Return the (x, y) coordinate for the center point of the cell that contains the specified text.  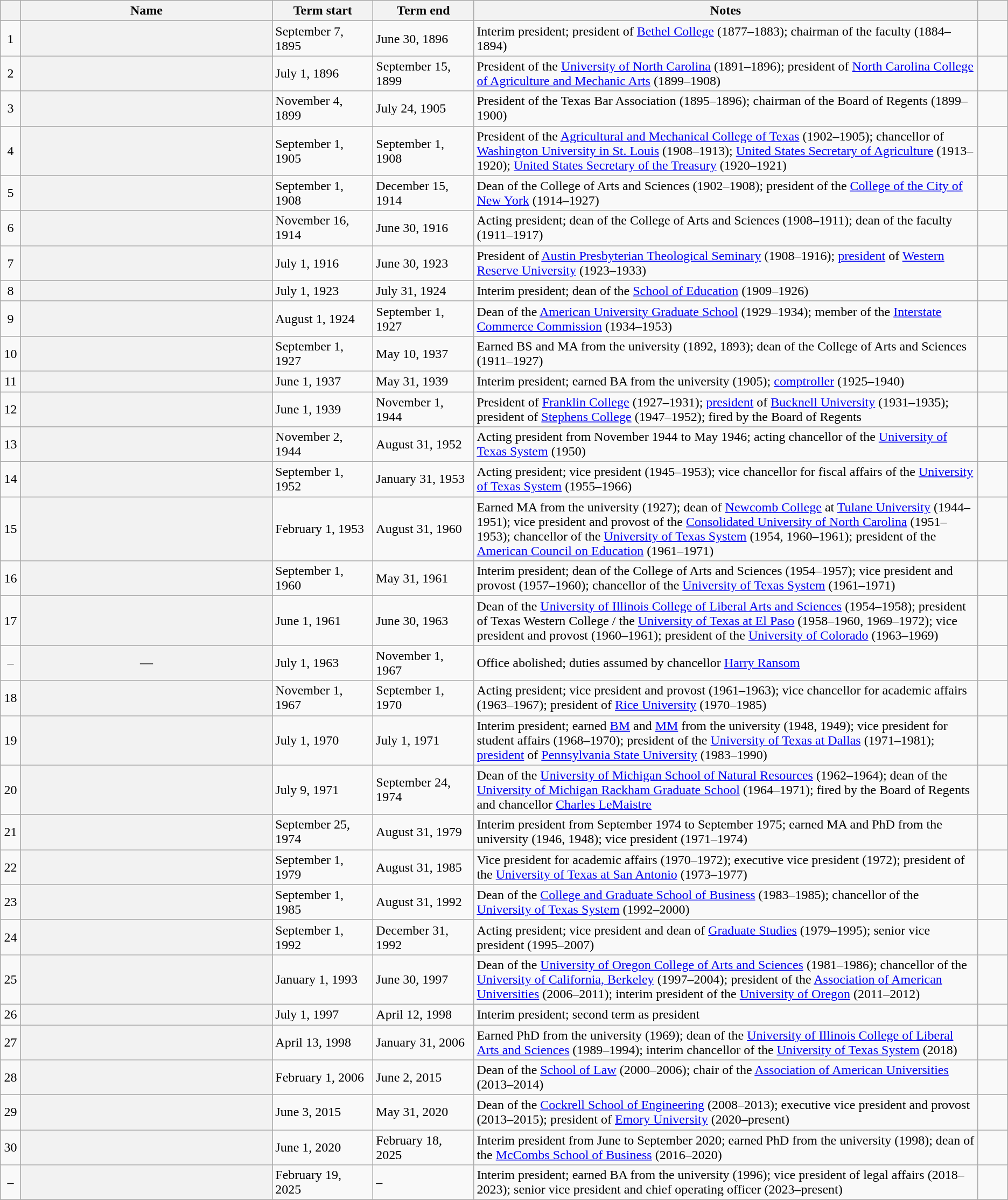
24 (11, 937)
June 30, 1997 (423, 979)
December 15, 1914 (423, 193)
Acting president; vice president and provost (1961–1963); vice chancellor for academic affairs (1963–1967); president of Rice University (1970–1985) (726, 698)
May 10, 1937 (423, 353)
9 (11, 319)
Dean of the College of Arts and Sciences (1902–1908); president of the College of the City of New York (1914–1927) (726, 193)
April 12, 1998 (423, 1014)
26 (11, 1014)
June 3, 2015 (323, 1112)
Office abolished; duties assumed by chancellor Harry Ransom (726, 663)
29 (11, 1112)
2 (11, 73)
Interim president from June to September 2020; earned PhD from the university (1998); dean of the McCombs School of Business (2016–2020) (726, 1148)
November 16, 1914 (323, 228)
August 1, 1924 (323, 319)
July 1, 1916 (323, 263)
23 (11, 902)
July 31, 1924 (423, 291)
February 1, 2006 (323, 1078)
July 9, 1971 (323, 790)
President of Austin Presbyterian Theological Seminary (1908–1916); president of Western Reserve University (1923–1933) (726, 263)
February 1, 1953 (323, 529)
Interim president from September 1974 to September 1975; earned MA and PhD from the university (1946, 1948); vice president (1971–1974) (726, 832)
November 2, 1944 (323, 445)
Interim president; second term as president (726, 1014)
5 (11, 193)
June 30, 1963 (423, 621)
July 1, 1997 (323, 1014)
16 (11, 578)
September 1, 1985 (323, 902)
July 1, 1963 (323, 663)
15 (11, 529)
January 31, 2006 (423, 1042)
30 (11, 1148)
May 31, 1939 (423, 381)
April 13, 1998 (323, 1042)
September 1, 1952 (323, 479)
June 1, 1961 (323, 621)
Vice president for academic affairs (1970–1972); executive vice president (1972); president of the University of Texas at San Antonio (1973–1977) (726, 867)
Acting president; vice president (1945–1953); vice chancellor for fiscal affairs of the University of Texas System (1955–1966) (726, 479)
June 1, 1939 (323, 409)
21 (11, 832)
June 30, 1916 (423, 228)
12 (11, 409)
August 31, 1952 (423, 445)
August 31, 1992 (423, 902)
Interim president; dean of the School of Education (1909–1926) (726, 291)
6 (11, 228)
February 19, 2025 (323, 1182)
Acting president; dean of the College of Arts and Sciences (1908–1911); dean of the faculty (1911–1917) (726, 228)
18 (11, 698)
August 31, 1985 (423, 867)
June 30, 1896 (423, 39)
February 18, 2025 (423, 1148)
Earned BS and MA from the university (1892, 1893); dean of the College of Arts and Sciences (1911–1927) (726, 353)
September 15, 1899 (423, 73)
September 1, 1905 (323, 151)
July 1, 1896 (323, 73)
27 (11, 1042)
4 (11, 151)
June 30, 1923 (423, 263)
June 1, 2020 (323, 1148)
13 (11, 445)
20 (11, 790)
September 1, 1979 (323, 867)
September 25, 1974 (323, 832)
28 (11, 1078)
August 31, 1979 (423, 832)
January 1, 1993 (323, 979)
17 (11, 621)
3 (11, 109)
Term start (323, 11)
22 (11, 867)
November 4, 1899 (323, 109)
September 1, 1992 (323, 937)
25 (11, 979)
Term end (423, 11)
July 1, 1971 (423, 740)
President of the Texas Bar Association (1895–1896); chairman of the Board of Regents (1899–1900) (726, 109)
1 (11, 39)
Dean of the School of Law (2000–2006); chair of the Association of American Universities (2013–2014) (726, 1078)
November 1, 1944 (423, 409)
Acting president from November 1944 to May 1946; acting chancellor of the University of Texas System (1950) (726, 445)
8 (11, 291)
June 2, 2015 (423, 1078)
Notes (726, 11)
19 (11, 740)
— (146, 663)
September 1, 1970 (423, 698)
Name (146, 11)
May 31, 1961 (423, 578)
September 24, 1974 (423, 790)
Interim president; earned BA from the university (1905); comptroller (1925–1940) (726, 381)
July 1, 1970 (323, 740)
Interim president; president of Bethel College (1877–1883); chairman of the faculty (1884–1894) (726, 39)
December 31, 1992 (423, 937)
May 31, 2020 (423, 1112)
President of the University of North Carolina (1891–1896); president of North Carolina College of Agriculture and Mechanic Arts (1899–1908) (726, 73)
August 31, 1960 (423, 529)
September 1, 1960 (323, 578)
14 (11, 479)
Acting president; vice president and dean of Graduate Studies (1979–1995); senior vice president (1995–2007) (726, 937)
Dean of the American University Graduate School (1929–1934); member of the Interstate Commerce Commission (1934–1953) (726, 319)
September 7, 1895 (323, 39)
July 1, 1923 (323, 291)
Dean of the College and Graduate School of Business (1983–1985); chancellor of the University of Texas System (1992–2000) (726, 902)
10 (11, 353)
January 31, 1953 (423, 479)
7 (11, 263)
June 1, 1937 (323, 381)
July 24, 1905 (423, 109)
11 (11, 381)
